Provide the (x, y) coordinate of the cell's center where the given text is located.  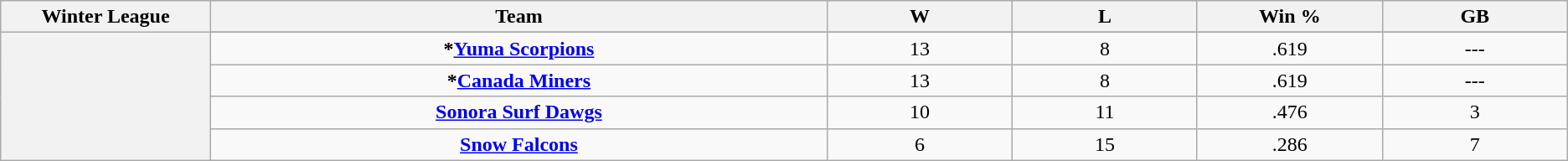
Winter League (106, 17)
*Canada Miners (518, 80)
.286 (1290, 144)
Team (518, 17)
*Yuma Scorpions (518, 49)
10 (920, 112)
W (920, 17)
.476 (1290, 112)
3 (1474, 112)
11 (1106, 112)
7 (1474, 144)
15 (1106, 144)
GB (1474, 17)
Win % (1290, 17)
Snow Falcons (518, 144)
L (1106, 17)
6 (920, 144)
Sonora Surf Dawgs (518, 112)
